Detect which cell encompasses the target text, then output its (x, y) center coordinate. 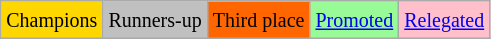
Promoted (354, 20)
Runners-up (155, 20)
Relegated (444, 20)
Third place (258, 20)
Champions (52, 20)
